From the cell containing the given text, extract its center point as [X, Y] coordinate. 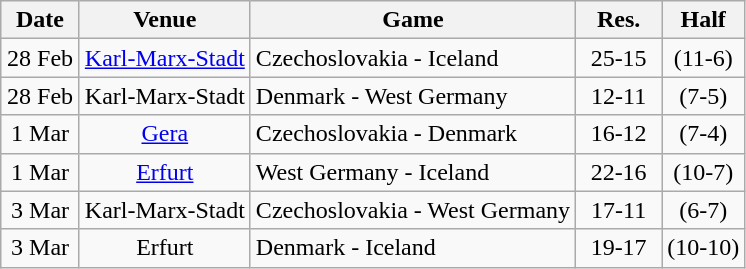
22-16 [619, 172]
West Germany - Iceland [412, 172]
(11-6) [704, 58]
Game [412, 20]
Venue [164, 20]
(10-7) [704, 172]
Date [40, 20]
(6-7) [704, 210]
16-12 [619, 134]
Czechoslovakia - West Germany [412, 210]
Czechoslovakia - Denmark [412, 134]
Czechoslovakia - Iceland [412, 58]
17-11 [619, 210]
Half [704, 20]
(10-10) [704, 248]
Gera [164, 134]
Denmark - Iceland [412, 248]
25-15 [619, 58]
Denmark - West Germany [412, 96]
12-11 [619, 96]
(7-5) [704, 96]
Res. [619, 20]
19-17 [619, 248]
(7-4) [704, 134]
